Detect which cell encompasses the target text, then output its [x, y] center coordinate. 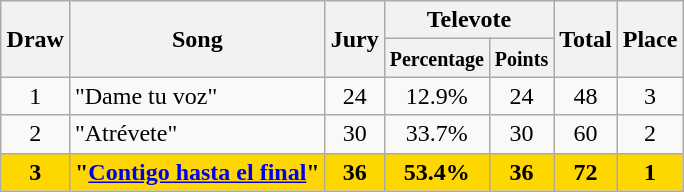
Televote [468, 20]
Song [197, 39]
Points [521, 58]
Place [650, 39]
53.4% [436, 172]
"Atrévete" [197, 134]
Jury [354, 39]
Draw [35, 39]
12.9% [436, 96]
60 [586, 134]
33.7% [436, 134]
Total [586, 39]
72 [586, 172]
Percentage [436, 58]
48 [586, 96]
"Dame tu voz" [197, 96]
"Contigo hasta el final" [197, 172]
